Find where the given text appears and provide that cell's center as [X, Y] coordinate. 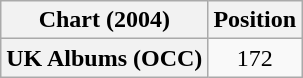
Position [255, 20]
UK Albums (OCC) [104, 58]
Chart (2004) [104, 20]
172 [255, 58]
